Search for the cell housing the specified text and yield its (X, Y) center coordinate. 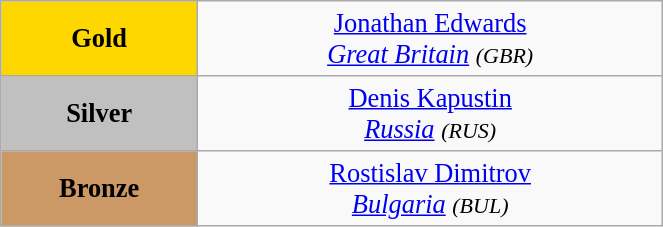
Jonathan EdwardsGreat Britain (GBR) (430, 38)
Denis KapustinRussia (RUS) (430, 112)
Bronze (100, 188)
Silver (100, 112)
Rostislav DimitrovBulgaria (BUL) (430, 188)
Gold (100, 38)
